Find where the given text appears and provide that cell's center as (X, Y) coordinate. 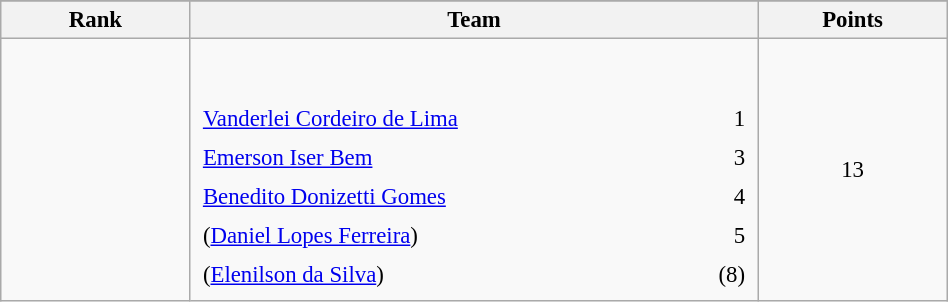
13 (852, 170)
Rank (96, 20)
Emerson Iser Bem (440, 158)
Team (474, 20)
4 (716, 197)
(8) (716, 275)
Benedito Donizetti Gomes (440, 197)
5 (716, 236)
Vanderlei Cordeiro de Lima 1 Emerson Iser Bem 3 Benedito Donizetti Gomes 4 (Daniel Lopes Ferreira) 5 (Elenilson da Silva) (8) (474, 170)
Points (852, 20)
(Elenilson da Silva) (440, 275)
Vanderlei Cordeiro de Lima (440, 119)
1 (716, 119)
(Daniel Lopes Ferreira) (440, 236)
3 (716, 158)
